Pinpoint the cell where the given text exists, returning its [X, Y] midpoint coordinate. 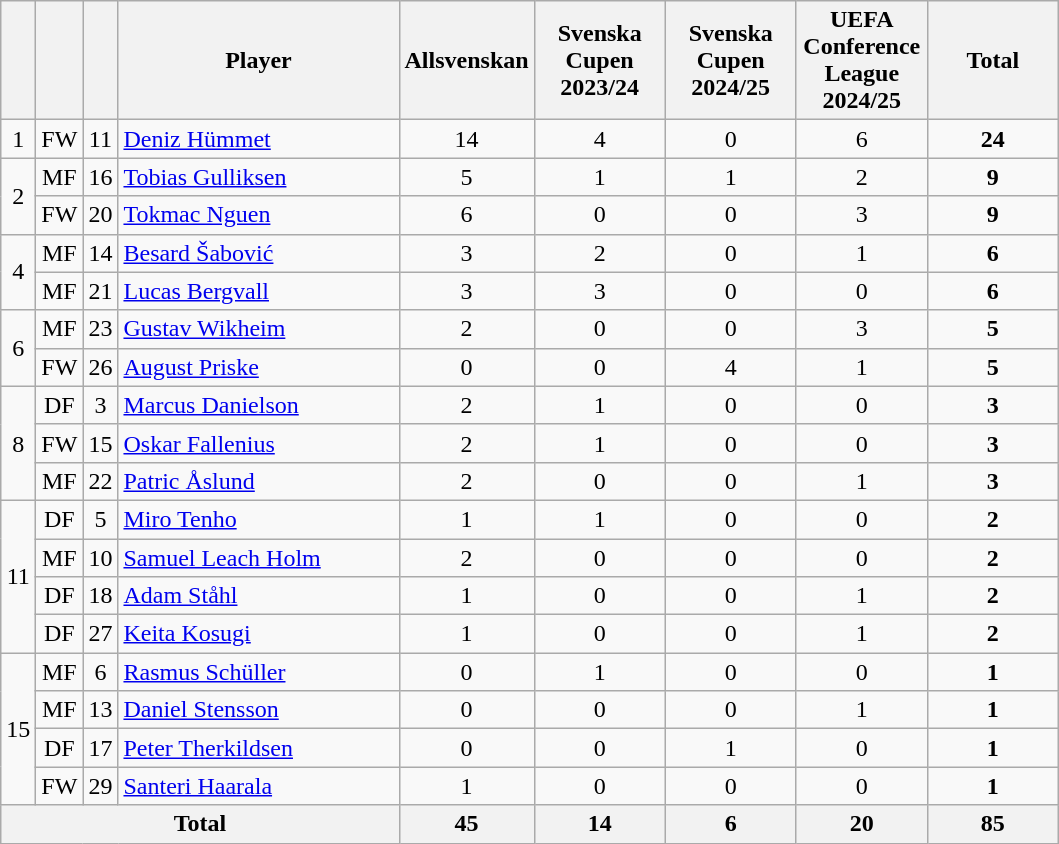
10 [100, 557]
26 [100, 367]
Lucas Bergvall [258, 291]
Peter Therkildsen [258, 748]
22 [100, 481]
Patric Åslund [258, 481]
Player [258, 60]
Svenska Cupen 2024/25 [730, 60]
UEFA Conference League 2024/25 [862, 60]
Daniel Stensson [258, 710]
Samuel Leach Holm [258, 557]
45 [466, 824]
24 [992, 139]
16 [100, 177]
Tobias Gulliksen [258, 177]
Adam Ståhl [258, 596]
13 [100, 710]
85 [992, 824]
Besard Šabović [258, 253]
Miro Tenho [258, 519]
Rasmus Schüller [258, 672]
Tokmac Nguen [258, 215]
23 [100, 329]
18 [100, 596]
Deniz Hümmet [258, 139]
Allsvenskan [466, 60]
Marcus Danielson [258, 405]
29 [100, 786]
27 [100, 634]
8 [18, 443]
17 [100, 748]
21 [100, 291]
Keita Kosugi [258, 634]
Oskar Fallenius [258, 443]
Santeri Haarala [258, 786]
Gustav Wikheim [258, 329]
August Priske [258, 367]
Svenska Cupen 2023/24 [600, 60]
